Pinpoint the cell where the given text exists, returning its (X, Y) midpoint coordinate. 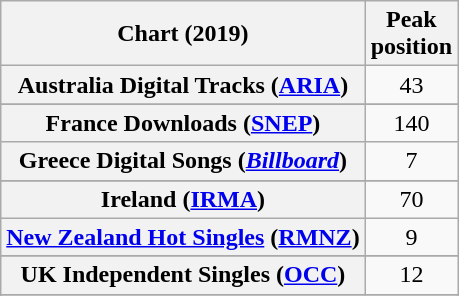
New Zealand Hot Singles (RMNZ) (183, 237)
9 (411, 237)
7 (411, 161)
UK Independent Singles (OCC) (183, 275)
Peakposition (411, 34)
70 (411, 199)
France Downloads (SNEP) (183, 123)
Greece Digital Songs (Billboard) (183, 161)
Australia Digital Tracks (ARIA) (183, 85)
140 (411, 123)
43 (411, 85)
12 (411, 275)
Chart (2019) (183, 34)
Ireland (IRMA) (183, 199)
